Provide the [X, Y] coordinate of the cell's center where the given text is located.  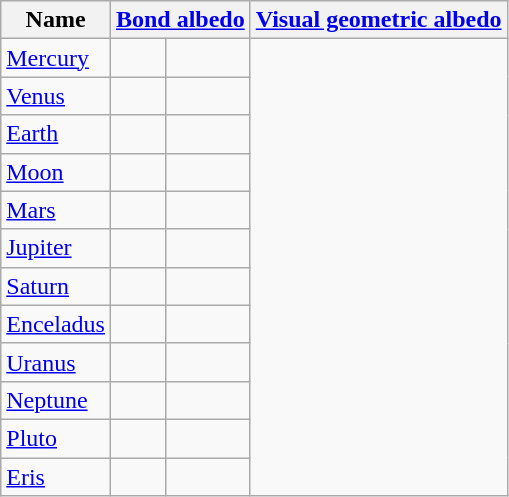
Mars [56, 210]
Eris [56, 477]
Uranus [56, 362]
Enceladus [56, 324]
Jupiter [56, 248]
Bond albedo [180, 20]
Saturn [56, 286]
Moon [56, 172]
Mercury [56, 58]
Earth [56, 134]
Neptune [56, 400]
Pluto [56, 438]
Venus [56, 96]
Name [56, 20]
Visual geometric albedo [378, 20]
